Extract the [X, Y] coordinate from the center of the cell holding the provided text.  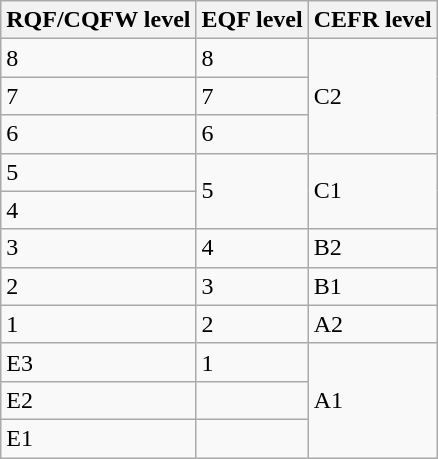
C2 [372, 96]
B1 [372, 286]
E2 [98, 400]
A2 [372, 324]
E1 [98, 438]
B2 [372, 248]
C1 [372, 191]
EQF level [252, 20]
CEFR level [372, 20]
A1 [372, 400]
RQF/CQFW level [98, 20]
E3 [98, 362]
